Return (X, Y) of the center of cell containing provided text 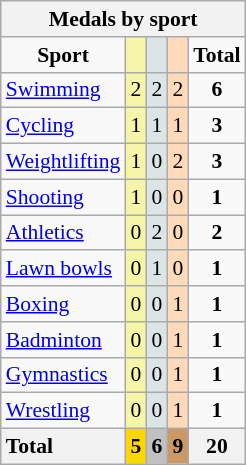
Athletics (64, 233)
Shooting (64, 197)
Lawn bowls (64, 269)
Wrestling (64, 411)
Gymnastics (64, 375)
Badminton (64, 340)
Swimming (64, 90)
Boxing (64, 304)
Medals by sport (124, 19)
Sport (64, 55)
20 (216, 447)
5 (136, 447)
Cycling (64, 126)
Weightlifting (64, 162)
9 (178, 447)
